For the text-containing cell, return its midpoint in (X, Y) coordinate format. 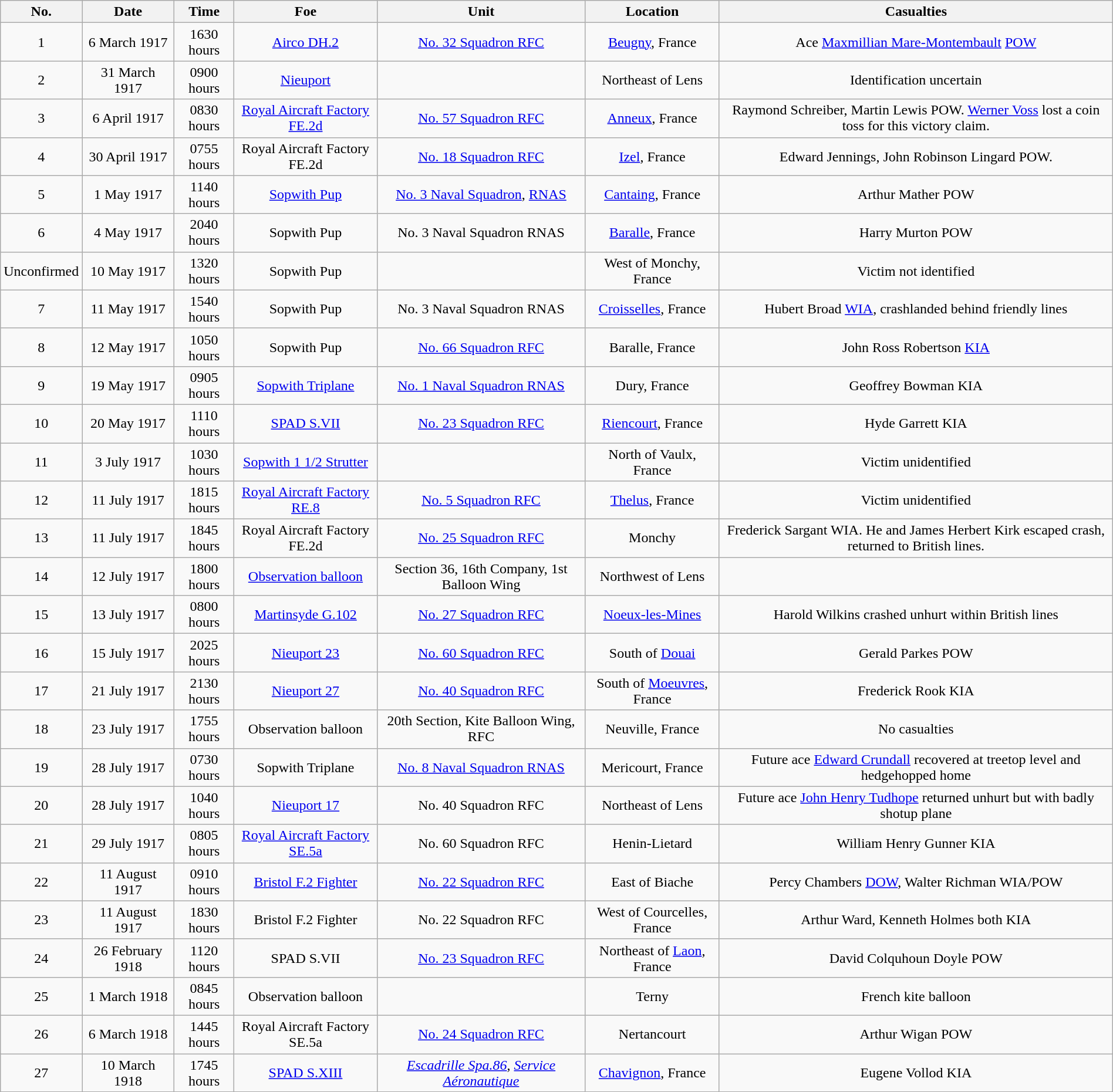
Frederick Rook KIA (916, 691)
15 (41, 615)
25 (41, 996)
South of Moeuvres, France (653, 691)
Location (653, 12)
17 (41, 691)
6 (41, 232)
1320 hours (204, 271)
No. 25 Squadron RFC (481, 539)
1445 hours (204, 1034)
19 (41, 768)
French kite balloon (916, 996)
No. 3 Naval Squadron, RNAS (481, 195)
Cantaing, France (653, 195)
Escadrille Spa.86, Service Aéronautique (481, 1073)
1030 hours (204, 461)
4 (41, 156)
Gerald Parkes POW (916, 653)
0800 hours (204, 615)
Beugny, France (653, 42)
1830 hours (204, 920)
Noeux-les-Mines (653, 615)
19 May 1917 (128, 385)
Croisselles, France (653, 309)
Casualties (916, 12)
2040 hours (204, 232)
Hyde Garrett KIA (916, 424)
No. (41, 12)
Geoffrey Bowman KIA (916, 385)
No. 57 Squadron RFC (481, 119)
1630 hours (204, 42)
John Ross Robertson KIA (916, 347)
Neuville, France (653, 729)
1050 hours (204, 347)
No. 27 Squadron RFC (481, 615)
23 (41, 920)
Nieuport 17 (305, 805)
3 (41, 119)
2025 hours (204, 653)
Martinsyde G.102 (305, 615)
23 July 1917 (128, 729)
Unconfirmed (41, 271)
Arthur Wigan POW (916, 1034)
1 March 1918 (128, 996)
Sopwith 1 1/2 Strutter (305, 461)
1110 hours (204, 424)
6 March 1917 (128, 42)
13 (41, 539)
Anneux, France (653, 119)
21 (41, 844)
Harry Murton POW (916, 232)
0755 hours (204, 156)
No. 24 Squadron RFC (481, 1034)
20 (41, 805)
Northeast of Laon, France (653, 958)
Future ace John Henry Tudhope returned unhurt but with badly shotup plane (916, 805)
Time (204, 12)
No. 32 Squadron RFC (481, 42)
No. 66 Squadron RFC (481, 347)
Mericourt, France (653, 768)
Royal Aircraft Factory RE.8 (305, 500)
1 May 1917 (128, 195)
0900 hours (204, 80)
South of Douai (653, 653)
5 (41, 195)
SPAD S.XIII (305, 1073)
10 (41, 424)
1040 hours (204, 805)
21 July 1917 (128, 691)
3 July 1917 (128, 461)
12 July 1917 (128, 576)
Frederick Sargant WIA. He and James Herbert Kirk escaped crash, returned to British lines. (916, 539)
29 July 1917 (128, 844)
16 (41, 653)
26 February 1918 (128, 958)
14 (41, 576)
4 May 1917 (128, 232)
1745 hours (204, 1073)
No. 1 Naval Squadron RNAS (481, 385)
Future ace Edward Crundall recovered at treetop level and hedgehopped home (916, 768)
1815 hours (204, 500)
Terny (653, 996)
Nieuport 27 (305, 691)
20th Section, Kite Balloon Wing, RFC (481, 729)
Riencourt, France (653, 424)
No casualties (916, 729)
Edward Jennings, John Robinson Lingard POW. (916, 156)
0905 hours (204, 385)
Victim not identified (916, 271)
10 March 1918 (128, 1073)
1845 hours (204, 539)
10 May 1917 (128, 271)
30 April 1917 (128, 156)
Section 36, 16th Company, 1st Balloon Wing (481, 576)
22 (41, 881)
1140 hours (204, 195)
Monchy (653, 539)
6 March 1918 (128, 1034)
7 (41, 309)
12 (41, 500)
Ace Maxmillian Mare-Montembault POW (916, 42)
West of Monchy, France (653, 271)
Airco DH.2 (305, 42)
No. 5 Squadron RFC (481, 500)
8 (41, 347)
Nieuport 23 (305, 653)
11 (41, 461)
Raymond Schreiber, Martin Lewis POW. Werner Voss lost a coin toss for this victory claim. (916, 119)
31 March 1917 (128, 80)
Hubert Broad WIA, crashlanded behind friendly lines (916, 309)
0910 hours (204, 881)
West of Courcelles, France (653, 920)
13 July 1917 (128, 615)
Foe (305, 12)
Identification uncertain (916, 80)
1755 hours (204, 729)
0805 hours (204, 844)
9 (41, 385)
2 (41, 80)
North of Vaulx, France (653, 461)
Dury, France (653, 385)
No. 18 Squadron RFC (481, 156)
Date (128, 12)
Arthur Ward, Kenneth Holmes both KIA (916, 920)
David Colquhoun Doyle POW (916, 958)
12 May 1917 (128, 347)
Nertancourt (653, 1034)
26 (41, 1034)
27 (41, 1073)
Izel, France (653, 156)
1120 hours (204, 958)
No. 8 Naval Squadron RNAS (481, 768)
24 (41, 958)
15 July 1917 (128, 653)
0730 hours (204, 768)
0845 hours (204, 996)
Chavignon, France (653, 1073)
Thelus, France (653, 500)
Harold Wilkins crashed unhurt within British lines (916, 615)
1 (41, 42)
East of Biache (653, 881)
18 (41, 729)
Nieuport (305, 80)
Eugene Vollod KIA (916, 1073)
Unit (481, 12)
6 April 1917 (128, 119)
Arthur Mather POW (916, 195)
20 May 1917 (128, 424)
2130 hours (204, 691)
1540 hours (204, 309)
William Henry Gunner KIA (916, 844)
11 May 1917 (128, 309)
Percy Chambers DOW, Walter Richman WIA/POW (916, 881)
1800 hours (204, 576)
Northwest of Lens (653, 576)
Henin-Lietard (653, 844)
0830 hours (204, 119)
